Extract the (X, Y) coordinate from the center of the cell holding the provided text.  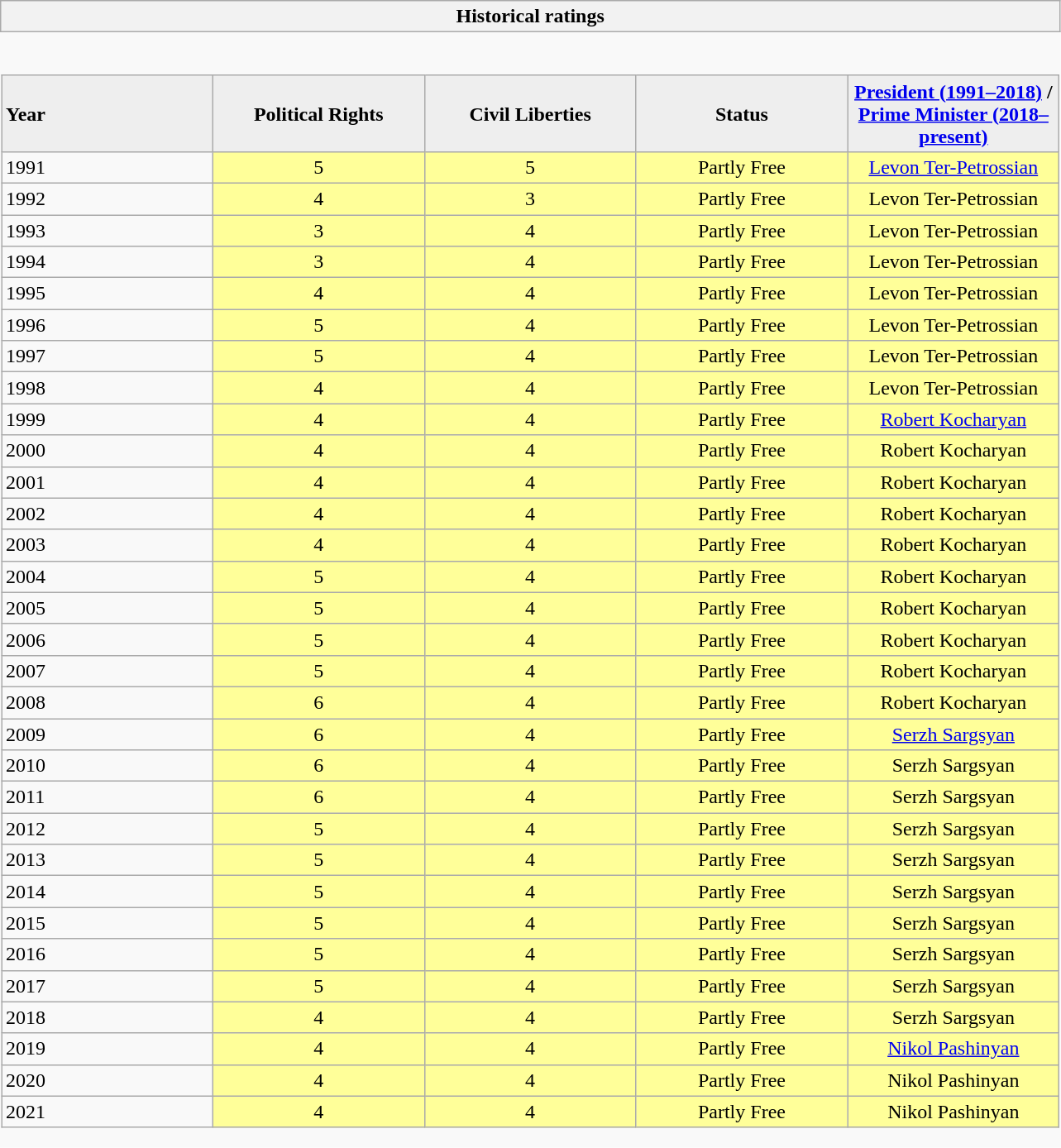
2004 (108, 576)
1997 (108, 356)
President (1991–2018) / Prime Minister (2018–present) (953, 113)
2000 (108, 451)
2021 (108, 1112)
2012 (108, 829)
1993 (108, 231)
2010 (108, 766)
1999 (108, 419)
2017 (108, 986)
2013 (108, 860)
2011 (108, 797)
1991 (108, 167)
2015 (108, 923)
2007 (108, 671)
2020 (108, 1080)
Status (742, 113)
Political Rights (318, 113)
Historical ratings (531, 17)
Civil Liberties (530, 113)
2009 (108, 734)
Year (108, 113)
1996 (108, 325)
2005 (108, 608)
2018 (108, 1017)
1994 (108, 262)
2014 (108, 892)
2006 (108, 639)
2001 (108, 482)
2008 (108, 702)
1992 (108, 199)
2016 (108, 954)
1995 (108, 294)
2003 (108, 545)
2002 (108, 514)
2019 (108, 1049)
1998 (108, 388)
